Return the (X, Y) coordinate for the center point of the cell that contains the specified text.  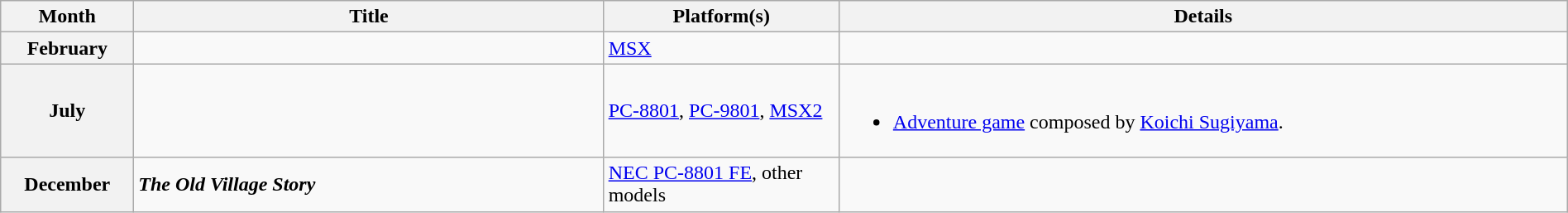
NEC PC-8801 FE, other models (721, 184)
December (68, 184)
July (68, 111)
Platform(s) (721, 17)
PC-8801, PC-9801, MSX2 (721, 111)
Title (369, 17)
The Old Village Story (369, 184)
Details (1202, 17)
Month (68, 17)
February (68, 48)
Adventure game composed by Koichi Sugiyama. (1202, 111)
MSX (721, 48)
